Capture the cell that displays the provided text and extract its (x, y) central coordinate. 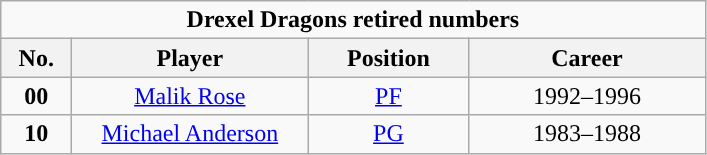
PG (388, 134)
10 (36, 134)
Career (587, 58)
1983–1988 (587, 134)
No. (36, 58)
Michael Anderson (190, 134)
Position (388, 58)
00 (36, 96)
1992–1996 (587, 96)
Player (190, 58)
Malik Rose (190, 96)
PF (388, 96)
Drexel Dragons retired numbers (353, 20)
